Return [X, Y] of the center of cell containing provided text 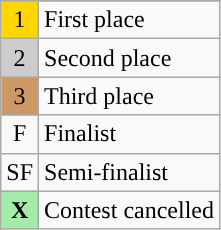
Finalist [130, 134]
SF [20, 172]
2 [20, 58]
3 [20, 96]
F [20, 134]
Semi-finalist [130, 172]
Third place [130, 96]
Contest cancelled [130, 210]
X [20, 210]
1 [20, 20]
First place [130, 20]
Second place [130, 58]
